Find where the given text appears and provide that cell's center as (x, y) coordinate. 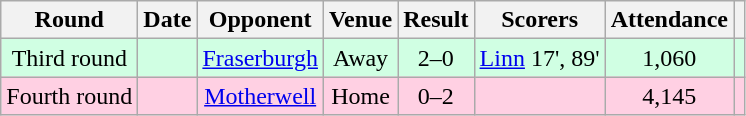
0–2 (436, 96)
Result (436, 20)
Linn 17', 89' (540, 58)
Home (360, 96)
Away (360, 58)
Fraserburgh (260, 58)
1,060 (669, 58)
Round (70, 20)
Date (168, 20)
Scorers (540, 20)
2–0 (436, 58)
Fourth round (70, 96)
Motherwell (260, 96)
Third round (70, 58)
Opponent (260, 20)
Attendance (669, 20)
4,145 (669, 96)
Venue (360, 20)
